From the cell containing the given text, extract its center point as [x, y] coordinate. 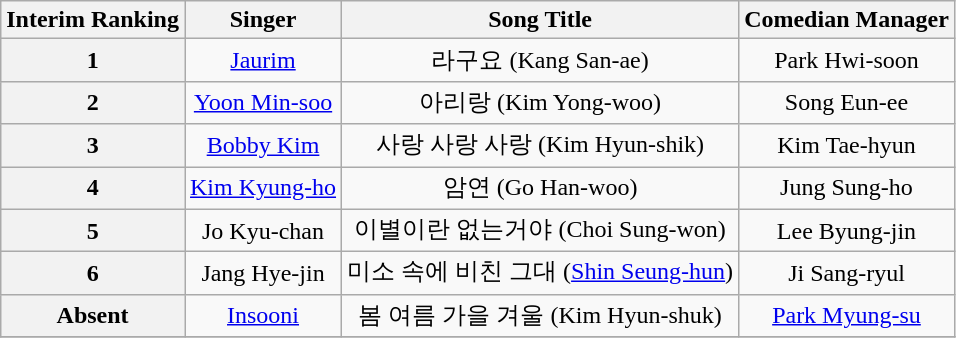
Jo Kyu-chan [262, 230]
Kim Tae-hyun [847, 146]
Lee Byung-jin [847, 230]
4 [93, 188]
이별이란 없는거야 (Choi Sung-won) [540, 230]
Park Myung-su [847, 316]
Insooni [262, 316]
Bobby Kim [262, 146]
1 [93, 60]
6 [93, 274]
Park Hwi-soon [847, 60]
Yoon Min-soo [262, 102]
라구요 (Kang San-ae) [540, 60]
Jang Hye-jin [262, 274]
봄 여름 가을 겨울 (Kim Hyun-shuk) [540, 316]
아리랑 (Kim Yong-woo) [540, 102]
암연 (Go Han-woo) [540, 188]
Comedian Manager [847, 20]
Singer [262, 20]
5 [93, 230]
Kim Kyung-ho [262, 188]
Interim Ranking [93, 20]
사랑 사랑 사랑 (Kim Hyun-shik) [540, 146]
미소 속에 비친 그대 (Shin Seung-hun) [540, 274]
2 [93, 102]
Jung Sung-ho [847, 188]
Jaurim [262, 60]
Song Eun-ee [847, 102]
3 [93, 146]
Absent [93, 316]
Ji Sang-ryul [847, 274]
Song Title [540, 20]
